Provide the [x, y] coordinate of the cell's center where the given text is located.  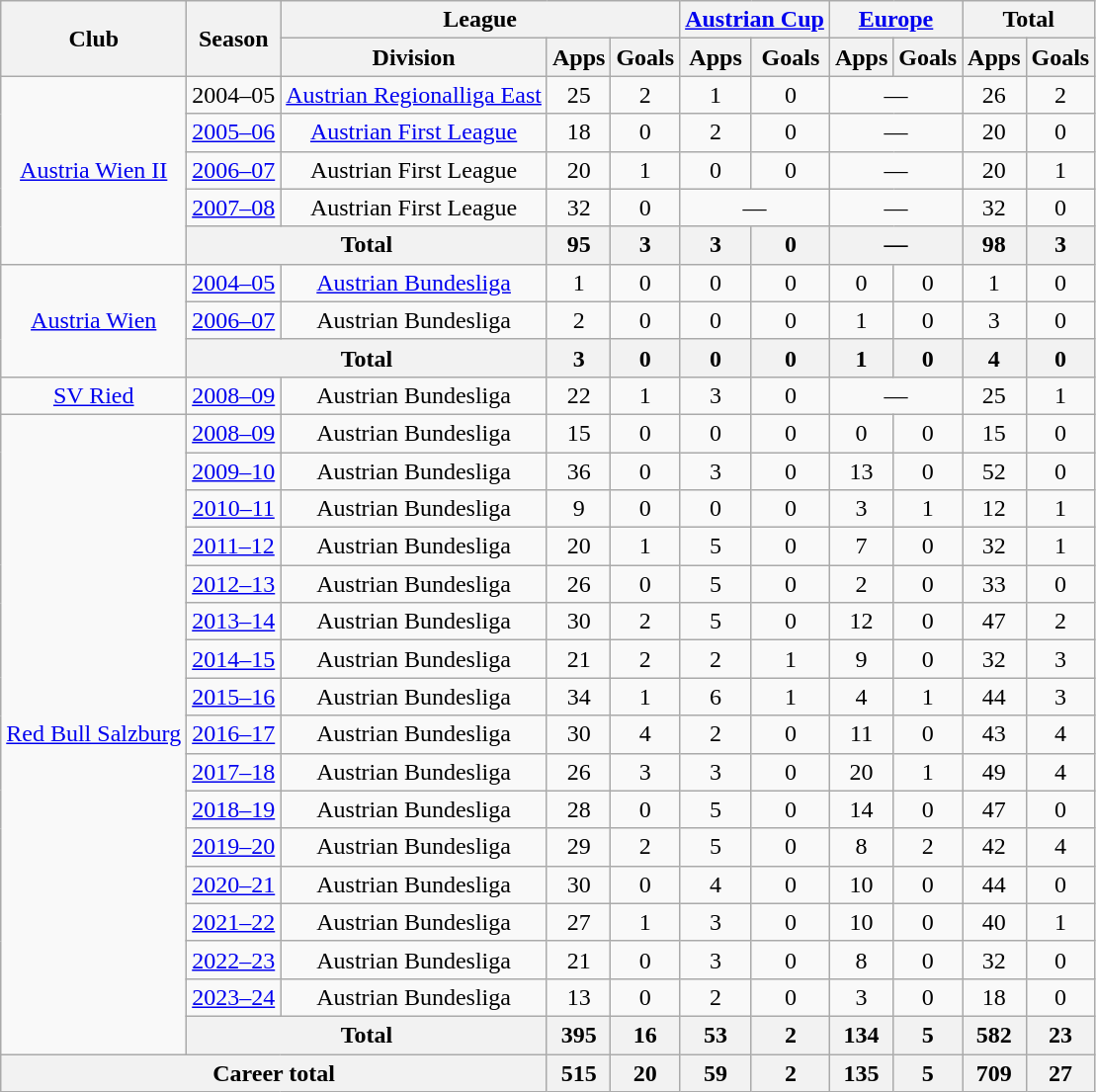
2016–17 [233, 734]
395 [578, 1035]
98 [994, 245]
28 [578, 809]
59 [716, 1072]
League [480, 20]
36 [578, 471]
14 [861, 809]
29 [578, 847]
52 [994, 471]
2018–19 [233, 809]
709 [994, 1072]
23 [1060, 1035]
2012–13 [233, 584]
53 [716, 1035]
2019–20 [233, 847]
40 [994, 922]
6 [716, 697]
33 [994, 584]
SV Ried [94, 395]
Austria Wien [94, 320]
2013–14 [233, 622]
2014–15 [233, 659]
515 [578, 1072]
22 [578, 395]
Europe [895, 20]
2005–06 [233, 132]
2017–18 [233, 772]
49 [994, 772]
Season [233, 39]
11 [861, 734]
95 [578, 245]
42 [994, 847]
582 [994, 1035]
Division [414, 57]
2007–08 [233, 208]
Austrian Regionalliga East [414, 95]
2020–21 [233, 884]
Career total [275, 1072]
2015–16 [233, 697]
Austrian Cup [755, 20]
2009–10 [233, 471]
2010–11 [233, 509]
2022–23 [233, 960]
135 [861, 1072]
43 [994, 734]
7 [861, 546]
134 [861, 1035]
2021–22 [233, 922]
Austria Wien II [94, 170]
16 [645, 1035]
2011–12 [233, 546]
2023–24 [233, 997]
Red Bull Salzburg [94, 733]
Club [94, 39]
34 [578, 697]
